Locate the cell with the specified text and output its (X, Y) center coordinate. 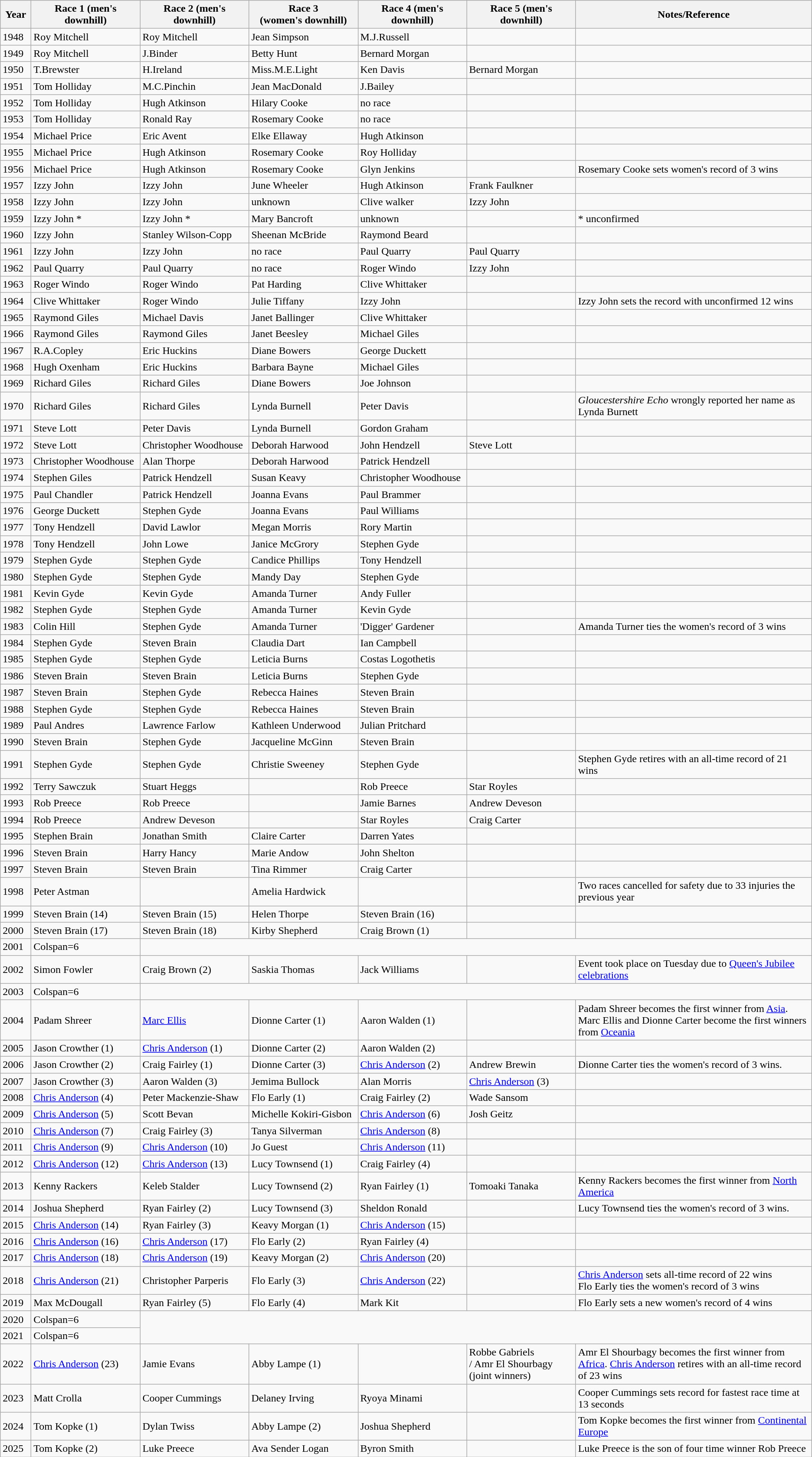
Janet Ballinger (304, 318)
Kenny Rackers becomes the first winner from North America (694, 1186)
Dylan Twiss (194, 1426)
Joe Johnson (412, 383)
Tanya Silverman (304, 1131)
2025 (16, 1449)
Craig Brown (1) (412, 930)
Paul Andres (86, 725)
Simon Fowler (86, 969)
1991 (16, 764)
Tom Kopke (2) (86, 1449)
Ryan Fairley (5) (194, 1303)
1989 (16, 725)
Flo Early (4) (304, 1303)
Stanley Wilson-Copp (194, 235)
Mark Kit (412, 1303)
J.Binder (194, 53)
Janice McGrory (304, 544)
Chris Anderson (6) (412, 1114)
Lucy Townsend (3) (304, 1208)
Peter Mackenzie-Shaw (194, 1098)
Max McDougall (86, 1303)
Keleb Stalder (194, 1186)
Julie Tiffany (304, 301)
Chris Anderson (11) (412, 1147)
2009 (16, 1114)
Jean Simpson (304, 37)
2003 (16, 992)
1969 (16, 383)
2008 (16, 1098)
Flo Early (1) (304, 1098)
Race 2 (men's downhill) (194, 15)
Andy Fuller (412, 593)
1971 (16, 428)
1962 (16, 268)
Steven Brain (18) (194, 930)
John Lowe (194, 544)
2016 (16, 1241)
Year (16, 15)
Race 5 (men's downhill) (521, 15)
Keavy Morgan (1) (304, 1225)
Wade Sansom (521, 1098)
Tina Rimmer (304, 869)
2001 (16, 947)
2005 (16, 1048)
1983 (16, 626)
Chris Anderson (19) (194, 1258)
Barbara Bayne (304, 367)
Race 3(women's downhill) (304, 15)
2015 (16, 1225)
Steven Brain (14) (86, 914)
Abby Lampe (2) (304, 1426)
Event took place on Tuesday due to Queen's Jubilee celebrations (694, 969)
Cooper Cummings (194, 1398)
Rosemary Cooke sets women's record of 3 wins (694, 169)
Chris Anderson sets all-time record of 22 winsFlo Early ties the women's record of 3 wins (694, 1280)
Stephen Giles (86, 478)
Chris Anderson (20) (412, 1258)
Peter Astman (86, 892)
M.C.Pinchin (194, 86)
Chris Anderson (22) (412, 1280)
1952 (16, 103)
Saskia Thomas (304, 969)
Glyn Jenkins (412, 169)
1979 (16, 560)
Luke Preece is the son of four time winner Rob Preece (694, 1449)
Jason Crowther (3) (86, 1081)
Harry Hancy (194, 853)
1954 (16, 136)
1964 (16, 301)
Chris Anderson (13) (194, 1164)
Alan Morris (412, 1081)
Izzy John sets the record with unconfirmed 12 wins (694, 301)
Hilary Cooke (304, 103)
Ken Davis (412, 70)
Chris Anderson (15) (412, 1225)
1970 (16, 406)
1985 (16, 659)
1953 (16, 119)
Ryan Fairley (2) (194, 1208)
Steven Brain (16) (412, 914)
Chris Anderson (5) (86, 1114)
1992 (16, 787)
Dionne Carter (1) (304, 1020)
Chris Anderson (1) (194, 1048)
Josh Geitz (521, 1114)
Terry Sawczuk (86, 787)
1999 (16, 914)
Mandy Day (304, 577)
Delaney Irving (304, 1398)
J.Bailey (412, 86)
1982 (16, 610)
Dionne Carter (2) (304, 1048)
Craig Fairley (2) (412, 1098)
Helen Thorpe (304, 914)
2004 (16, 1020)
2023 (16, 1398)
1960 (16, 235)
Eric Avent (194, 136)
Jack Williams (412, 969)
Amanda Turner ties the women's record of 3 wins (694, 626)
Keavy Morgan (2) (304, 1258)
Scott Bevan (194, 1114)
Marie Andow (304, 853)
Stephen Gyde retires with an all-time record of 21 wins (694, 764)
John Hendzell (412, 445)
2013 (16, 1186)
Michelle Kokiri-Gisbon (304, 1114)
1977 (16, 527)
Lucy Townsend ties the women's record of 3 wins. (694, 1208)
Amr El Shourbagy becomes the first winner from Africa. Chris Anderson retires with an all-time record of 23 wins (694, 1364)
1968 (16, 367)
Ian Campbell (412, 643)
T.Brewster (86, 70)
Aaron Walden (2) (412, 1048)
Luke Preece (194, 1449)
Padam Shreer (86, 1020)
Andrew Brewin (521, 1064)
Matt Crolla (86, 1398)
1986 (16, 676)
1955 (16, 152)
Jacqueline McGinn (304, 742)
1948 (16, 37)
Kathleen Underwood (304, 725)
Costas Logothetis (412, 659)
Darren Yates (412, 836)
Chris Anderson (16) (86, 1241)
Tom Kopke (1) (86, 1426)
* unconfirmed (694, 218)
Mary Bancroft (304, 218)
Chris Anderson (3) (521, 1081)
1959 (16, 218)
Kenny Rackers (86, 1186)
Raymond Beard (412, 235)
Chris Anderson (7) (86, 1131)
2020 (16, 1319)
2010 (16, 1131)
Christopher Parperis (194, 1280)
John Shelton (412, 853)
Paul Williams (412, 511)
Ryan Fairley (1) (412, 1186)
Sheldon Ronald (412, 1208)
2017 (16, 1258)
2006 (16, 1064)
Ryan Fairley (3) (194, 1225)
1974 (16, 478)
Clive walker (412, 202)
Flo Early (3) (304, 1280)
Chris Anderson (9) (86, 1147)
Steven Brain (15) (194, 914)
Jonathan Smith (194, 836)
1990 (16, 742)
1981 (16, 593)
Tomoaki Tanaka (521, 1186)
Craig Fairley (3) (194, 1131)
1978 (16, 544)
Miss.M.E.Light (304, 70)
1961 (16, 252)
Chris Anderson (4) (86, 1098)
Colin Hill (86, 626)
1987 (16, 692)
2002 (16, 969)
2012 (16, 1164)
Chris Anderson (21) (86, 1280)
Paul Chandler (86, 494)
Dionne Carter (3) (304, 1064)
1993 (16, 803)
Claudia Dart (304, 643)
Steven Brain (17) (86, 930)
1963 (16, 285)
Chris Anderson (14) (86, 1225)
1950 (16, 70)
2007 (16, 1081)
Race 1 (men's downhill) (86, 15)
Flo Early sets a new women's record of 4 wins (694, 1303)
Claire Carter (304, 836)
Chris Anderson (23) (86, 1364)
Lucy Townsend (2) (304, 1186)
Tom Kopke becomes the first winner from Continental Europe (694, 1426)
Jemima Bullock (304, 1081)
Byron Smith (412, 1449)
1998 (16, 892)
Jean MacDonald (304, 86)
Lawrence Farlow (194, 725)
1994 (16, 820)
1972 (16, 445)
Chris Anderson (18) (86, 1258)
Susan Keavy (304, 478)
Race 4 (men's downhill) (412, 15)
Michael Davis (194, 318)
Amelia Hardwick (304, 892)
'Digger' Gardener (412, 626)
1988 (16, 709)
2011 (16, 1147)
Rory Martin (412, 527)
Janet Beesley (304, 334)
Ronald Ray (194, 119)
Craig Fairley (4) (412, 1164)
Dionne Carter ties the women's record of 3 wins. (694, 1064)
Marc Ellis (194, 1020)
1949 (16, 53)
Alan Thorpe (194, 461)
Ryan Fairley (4) (412, 1241)
Frank Faulkner (521, 185)
Megan Morris (304, 527)
Ryoya Minami (412, 1398)
Chris Anderson (2) (412, 1064)
Jamie Evans (194, 1364)
Craig Fairley (1) (194, 1064)
1996 (16, 853)
Ava Sender Logan (304, 1449)
Chris Anderson (10) (194, 1147)
1957 (16, 185)
Christie Sweeney (304, 764)
Roy Holliday (412, 152)
Craig Brown (2) (194, 969)
2022 (16, 1364)
1976 (16, 511)
June Wheeler (304, 185)
Chris Anderson (17) (194, 1241)
1995 (16, 836)
2024 (16, 1426)
Padam Shreer becomes the first winner from Asia. Marc Ellis and Dionne Carter become the first winners from Oceania (694, 1020)
David Lawlor (194, 527)
Jo Guest (304, 1147)
2018 (16, 1280)
Aaron Walden (1) (412, 1020)
Julian Pritchard (412, 725)
Betty Hunt (304, 53)
Aaron Walden (3) (194, 1081)
2000 (16, 930)
1956 (16, 169)
Lucy Townsend (1) (304, 1164)
Jamie Barnes (412, 803)
2019 (16, 1303)
Stephen Brain (86, 836)
Hugh Oxenham (86, 367)
Pat Harding (304, 285)
Stuart Heggs (194, 787)
1967 (16, 350)
Robbe Gabriels / Amr El Shourbagy (joint winners) (521, 1364)
1965 (16, 318)
Chris Anderson (12) (86, 1164)
Gordon Graham (412, 428)
Jason Crowther (1) (86, 1048)
Jason Crowther (2) (86, 1064)
1966 (16, 334)
Candice Phillips (304, 560)
Chris Anderson (8) (412, 1131)
Elke Ellaway (304, 136)
1975 (16, 494)
Two races cancelled for safety due to 33 injuries the previous year (694, 892)
1997 (16, 869)
H.Ireland (194, 70)
1973 (16, 461)
Paul Brammer (412, 494)
2014 (16, 1208)
Abby Lampe (1) (304, 1364)
1958 (16, 202)
1984 (16, 643)
Cooper Cummings sets record for fastest race time at 13 seconds (694, 1398)
Gloucestershire Echo wrongly reported her name as Lynda Burnett (694, 406)
1980 (16, 577)
Notes/Reference (694, 15)
1951 (16, 86)
Kirby Shepherd (304, 930)
2021 (16, 1336)
Sheenan McBride (304, 235)
M.J.Russell (412, 37)
Flo Early (2) (304, 1241)
R.A.Copley (86, 350)
